Scan for the cell matching the given text and deliver its (x, y) coordinate at center. 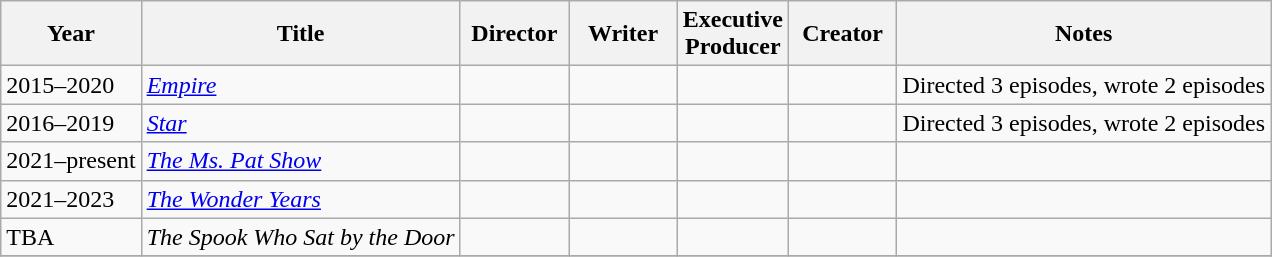
2015–2020 (71, 85)
Director (514, 34)
Writer (624, 34)
TBA (71, 237)
2016–2019 (71, 123)
The Spook Who Sat by the Door (300, 237)
Star (300, 123)
2021–present (71, 161)
2021–2023 (71, 199)
ExecutiveProducer (732, 34)
The Ms. Pat Show (300, 161)
Creator (842, 34)
Notes (1084, 34)
Year (71, 34)
The Wonder Years (300, 199)
Title (300, 34)
Empire (300, 85)
